Return the [x, y] coordinate for the center point of the cell that contains the specified text.  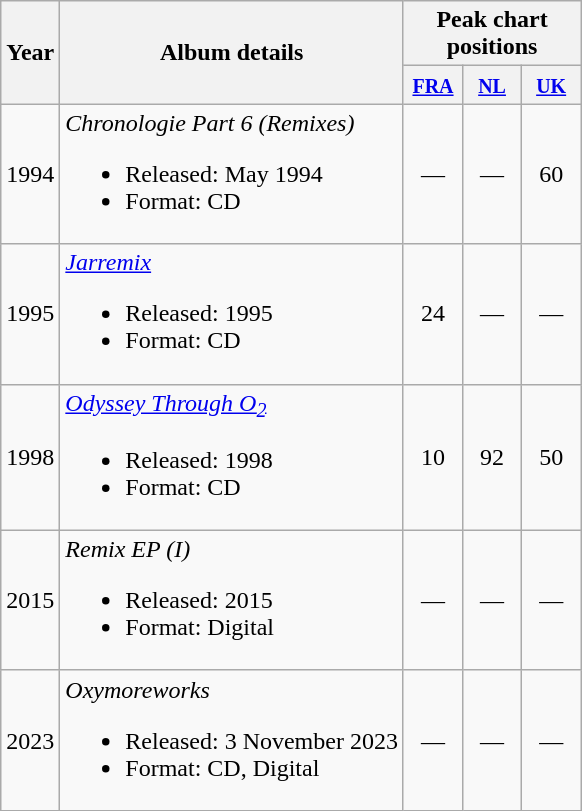
60 [552, 174]
NL [492, 85]
24 [432, 314]
92 [492, 457]
10 [432, 457]
Odyssey Through O2Released: 1998Format: CD [232, 457]
2015 [30, 600]
2023 [30, 740]
1998 [30, 457]
UK [552, 85]
Remix EP (I)Released: 2015Format: Digital [232, 600]
Year [30, 52]
1994 [30, 174]
50 [552, 457]
FRA [432, 85]
1995 [30, 314]
JarremixReleased: 1995Format: CD [232, 314]
Album details [232, 52]
OxymoreworksReleased: 3 November 2023Format: CD, Digital [232, 740]
Peak chart positions [492, 34]
Chronologie Part 6 (Remixes)Released: May 1994Format: CD [232, 174]
